From the cell containing the given text, extract its center point as [x, y] coordinate. 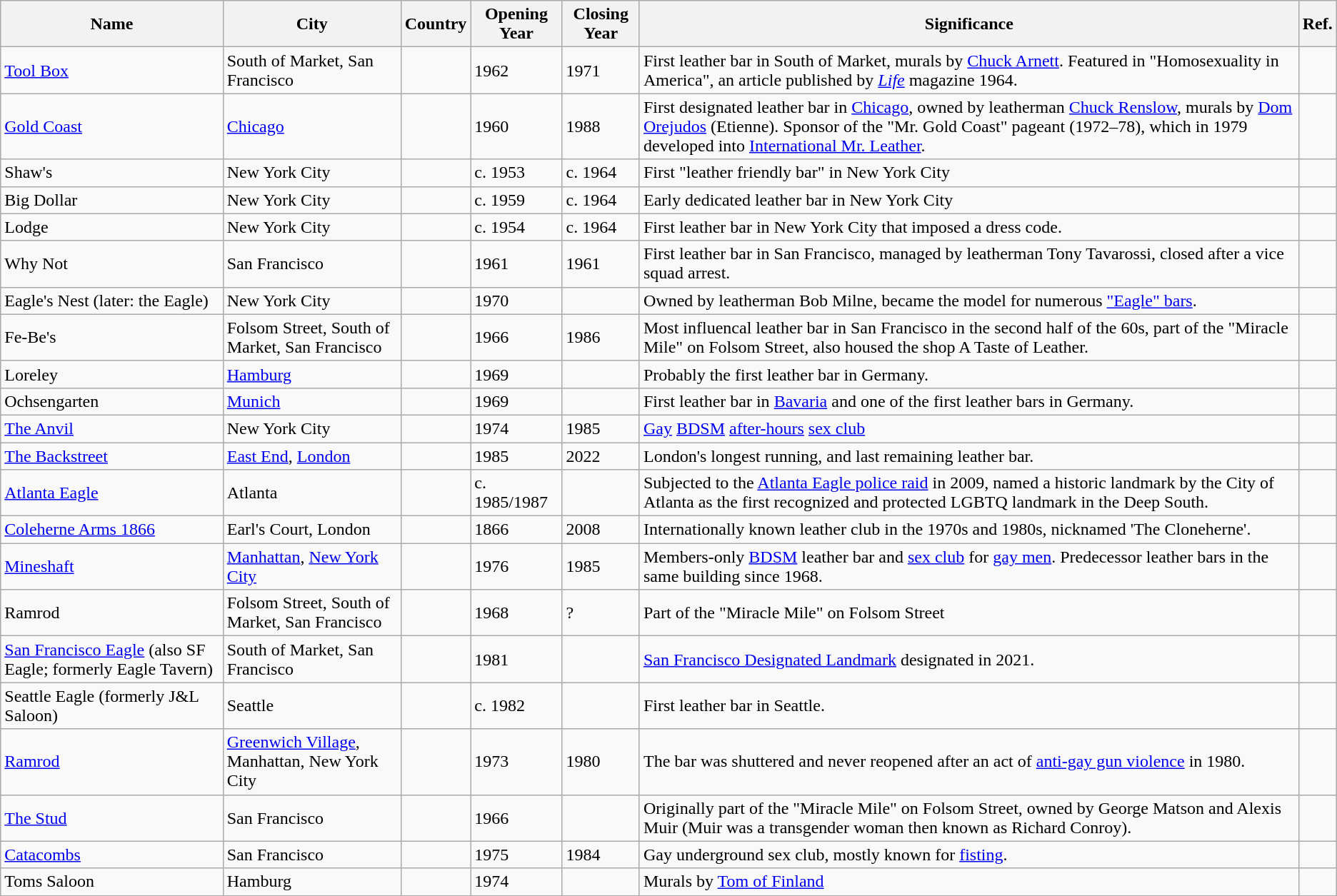
Gay BDSM after-hours sex club [968, 428]
Tool Box [111, 70]
1975 [516, 855]
First leather bar in San Francisco, managed by leatherman Tony Tavarossi, closed after a vice squad arrest. [968, 264]
c. 1954 [516, 227]
First "leather friendly bar" in New York City [968, 173]
c. 1982 [516, 705]
Atlanta Eagle [111, 493]
Internationally known leather club in the 1970s and 1980s, nicknamed 'The Cloneherne'. [968, 530]
c. 1985/1987 [516, 493]
1973 [516, 762]
Owned by leatherman Bob Milne, became the model for numerous "Eagle" bars. [968, 301]
1980 [601, 762]
1988 [601, 126]
First leather bar in South of Market, murals by Chuck Arnett. Featured in "Homosexuality in America", an article published by Life magazine 1964. [968, 70]
Fe-Be's [111, 337]
The Anvil [111, 428]
1968 [516, 613]
1981 [516, 660]
1971 [601, 70]
c. 1959 [516, 200]
Why Not [111, 264]
2022 [601, 456]
The Backstreet [111, 456]
San Francisco Eagle (also SF Eagle; formerly Eagle Tavern) [111, 660]
Ochsengarten [111, 401]
Name [111, 24]
1960 [516, 126]
Loreley [111, 374]
Shaw's [111, 173]
1976 [516, 567]
The Stud [111, 818]
First leather bar in Seattle. [968, 705]
1986 [601, 337]
Chicago [311, 126]
City [311, 24]
Catacombs [111, 855]
Probably the first leather bar in Germany. [968, 374]
1866 [516, 530]
Lodge [111, 227]
Early dedicated leather bar in New York City [968, 200]
? [601, 613]
Seattle [311, 705]
1970 [516, 301]
1962 [516, 70]
First leather bar in New York City that imposed a dress code. [968, 227]
Mineshaft [111, 567]
Gay underground sex club, mostly known for fisting. [968, 855]
Toms Saloon [111, 882]
2008 [601, 530]
Opening Year [516, 24]
San Francisco Designated Landmark designated in 2021. [968, 660]
Country [436, 24]
Big Dollar [111, 200]
Eagle's Nest (later: the Eagle) [111, 301]
Significance [968, 24]
First leather bar in Bavaria and one of the first leather bars in Germany. [968, 401]
East End, London [311, 456]
c. 1953 [516, 173]
Manhattan, New York City [311, 567]
Gold Coast [111, 126]
Ref. [1317, 24]
Part of the "Miracle Mile" on Folsom Street [968, 613]
Murals by Tom of Finland [968, 882]
Closing Year [601, 24]
Members-only BDSM leather bar and sex club for gay men. Predecessor leather bars in the same building since 1968. [968, 567]
The bar was shuttered and never reopened after an act of anti-gay gun violence in 1980. [968, 762]
Earl's Court, London [311, 530]
Atlanta [311, 493]
Coleherne Arms 1866 [111, 530]
1984 [601, 855]
London's longest running, and last remaining leather bar. [968, 456]
Munich [311, 401]
Greenwich Village, Manhattan, New York City [311, 762]
Seattle Eagle (formerly J&L Saloon) [111, 705]
